Find where the given text appears and provide that cell's center as [x, y] coordinate. 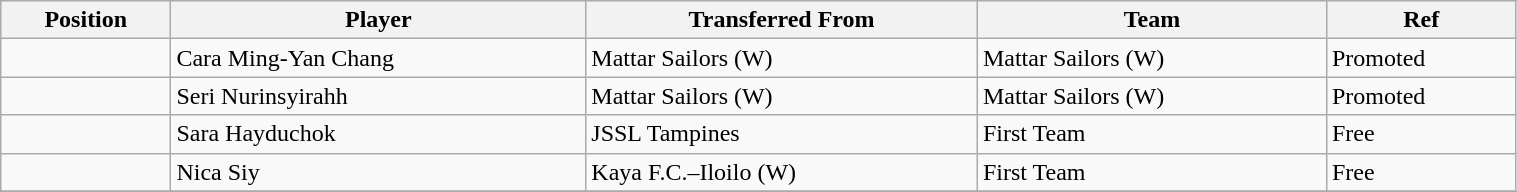
Kaya F.C.–Iloilo (W) [782, 172]
Cara Ming-Yan Chang [378, 58]
JSSL Tampines [782, 134]
Seri Nurinsyirahh [378, 96]
Sara Hayduchok [378, 134]
Ref [1421, 20]
Player [378, 20]
Transferred From [782, 20]
Nica Siy [378, 172]
Team [1152, 20]
Position [86, 20]
